Determine the (x, y) coordinate at the center of the cell enclosing the given text.  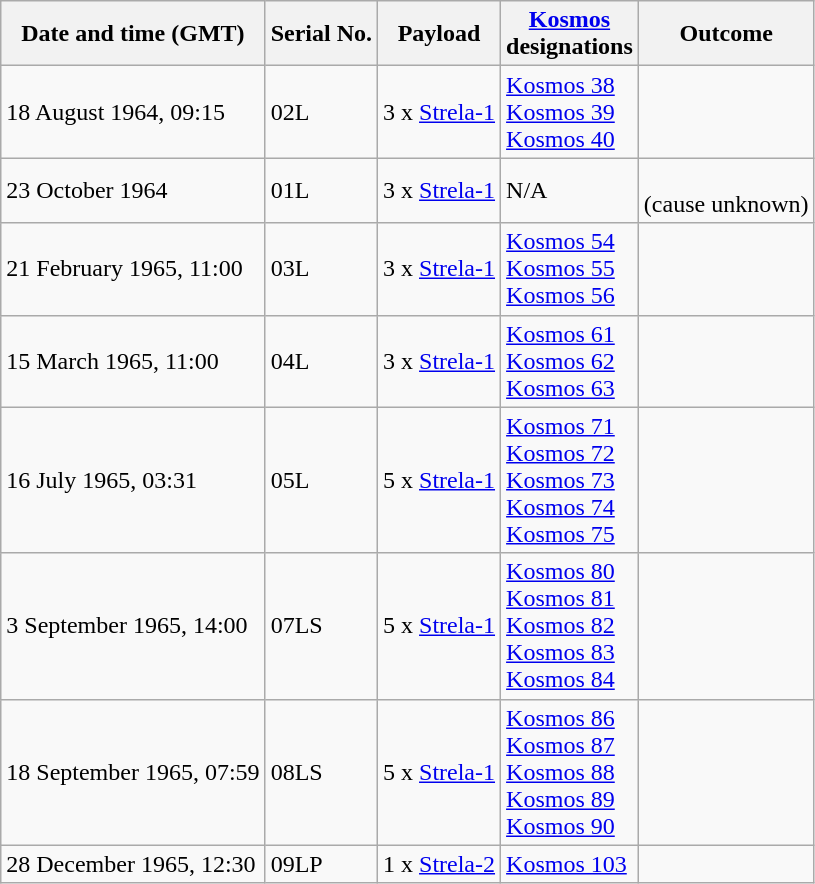
Serial No. (321, 34)
21 February 1965, 11:00 (133, 269)
05L (321, 480)
Kosmos 61Kosmos 62Kosmos 63 (570, 361)
Date and time (GMT) (133, 34)
Kosmos 80Kosmos 81Kosmos 82Kosmos 83Kosmos 84 (570, 626)
Kosmos 103 (570, 864)
16 July 1965, 03:31 (133, 480)
18 August 1964, 09:15 (133, 112)
15 March 1965, 11:00 (133, 361)
3 September 1965, 14:00 (133, 626)
Kosmos 86Kosmos 87Kosmos 88Kosmos 89Kosmos 90 (570, 772)
23 October 1964 (133, 190)
08LS (321, 772)
Kosmos 54Kosmos 55Kosmos 56 (570, 269)
18 September 1965, 07:59 (133, 772)
N/A (570, 190)
Payload (440, 34)
Kosmos 71Kosmos 72Kosmos 73Kosmos 74Kosmos 75 (570, 480)
09LP (321, 864)
04L (321, 361)
03L (321, 269)
Outcome (726, 34)
02L (321, 112)
Kosmos 38Kosmos 39Kosmos 40 (570, 112)
07LS (321, 626)
(cause unknown) (726, 190)
28 December 1965, 12:30 (133, 864)
1 x Strela-2 (440, 864)
Kosmosdesignations (570, 34)
01L (321, 190)
